Provide the (X, Y) coordinate of the cell's center where the given text is located.  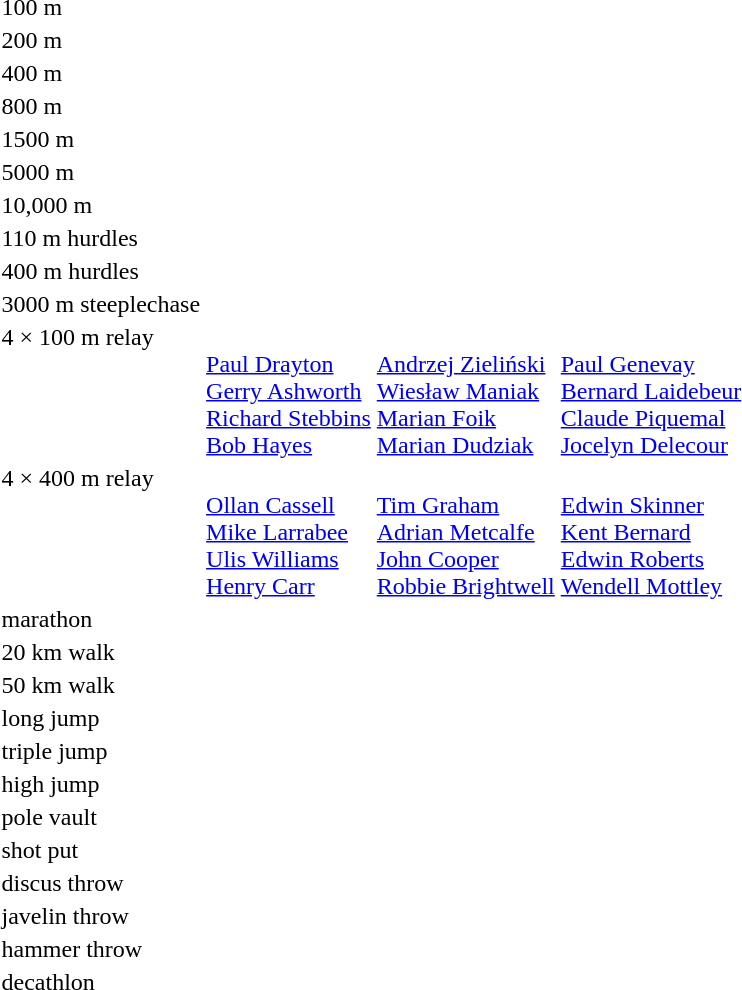
400 m hurdles (101, 271)
Ollan CassellMike LarrabeeUlis WilliamsHenry Carr (289, 532)
hammer throw (101, 949)
4 × 100 m relay (101, 391)
110 m hurdles (101, 238)
Paul DraytonGerry AshworthRichard StebbinsBob Hayes (289, 391)
long jump (101, 718)
50 km walk (101, 685)
pole vault (101, 817)
400 m (101, 73)
4 × 400 m relay (101, 532)
triple jump (101, 751)
10,000 m (101, 205)
3000 m steeplechase (101, 304)
1500 m (101, 139)
800 m (101, 106)
high jump (101, 784)
5000 m (101, 172)
20 km walk (101, 652)
shot put (101, 850)
Andrzej ZielińskiWiesław ManiakMarian FoikMarian Dudziak (466, 391)
marathon (101, 619)
javelin throw (101, 916)
discus throw (101, 883)
200 m (101, 40)
Tim GrahamAdrian MetcalfeJohn CooperRobbie Brightwell (466, 532)
